For the text-containing cell, return its midpoint in (X, Y) coordinate format. 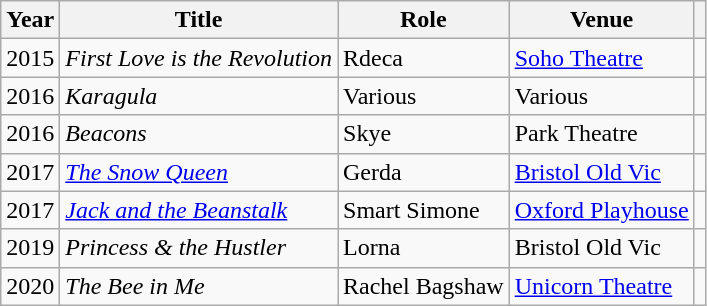
Unicorn Theatre (602, 286)
First Love is the Revolution (199, 58)
The Snow Queen (199, 172)
Rdeca (424, 58)
2015 (30, 58)
Smart Simone (424, 210)
2020 (30, 286)
2019 (30, 248)
Title (199, 20)
Park Theatre (602, 134)
Rachel Bagshaw (424, 286)
Beacons (199, 134)
Skye (424, 134)
Lorna (424, 248)
Karagula (199, 96)
Jack and the Beanstalk (199, 210)
Year (30, 20)
Oxford Playhouse (602, 210)
Venue (602, 20)
Role (424, 20)
Soho Theatre (602, 58)
The Bee in Me (199, 286)
Princess & the Hustler (199, 248)
Gerda (424, 172)
